Extract the [x, y] coordinate from the center of the cell holding the provided text.  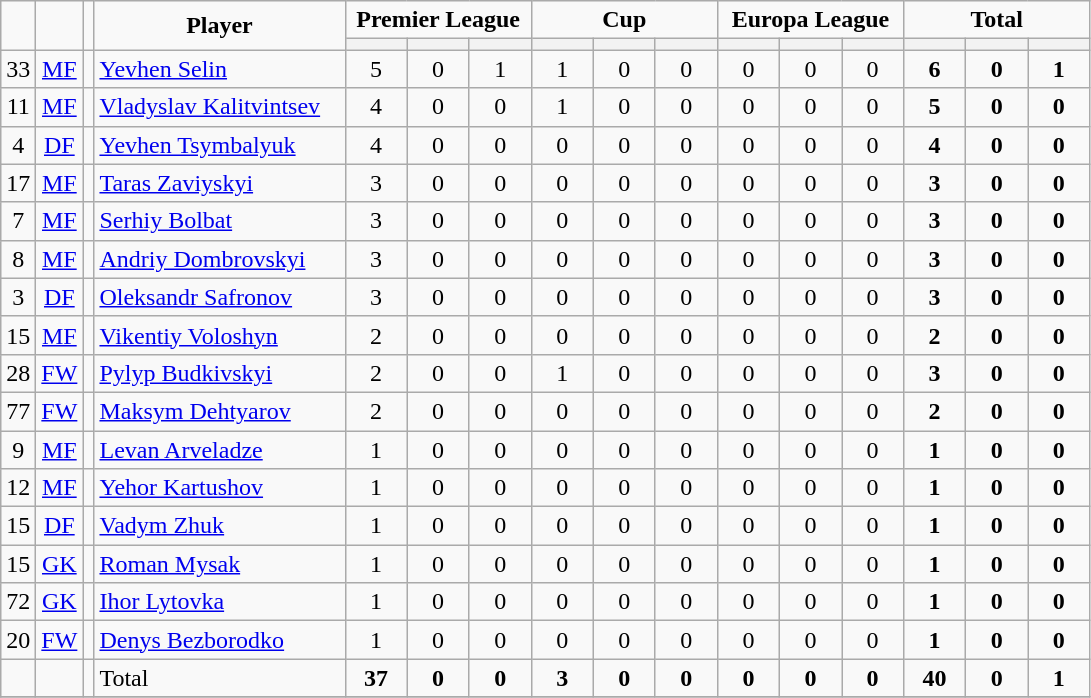
28 [18, 373]
Premier League [438, 20]
Ihor Lytovka [220, 602]
20 [18, 640]
37 [376, 678]
Taras Zaviyskyi [220, 183]
Yevhen Selin [220, 69]
17 [18, 183]
Vikentiy Voloshyn [220, 335]
Player [220, 26]
Yehor Kartushov [220, 488]
77 [18, 411]
6 [935, 69]
9 [18, 449]
11 [18, 107]
Oleksandr Safronov [220, 297]
33 [18, 69]
Andriy Dombrovskyi [220, 259]
Vladyslav Kalitvintsev [220, 107]
Roman Mysak [220, 564]
7 [18, 221]
Europa League [810, 20]
12 [18, 488]
Pylyp Budkivskyi [220, 373]
Vadym Zhuk [220, 526]
Maksym Dehtyarov [220, 411]
40 [935, 678]
Denys Bezborodko [220, 640]
Levan Arveladze [220, 449]
72 [18, 602]
8 [18, 259]
Serhiy Bolbat [220, 221]
Cup [624, 20]
Yevhen Tsymbalyuk [220, 145]
